Pinpoint the cell where the given text exists, returning its [x, y] midpoint coordinate. 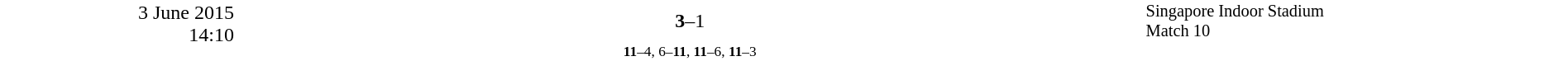
3 June 201514:10 [117, 30]
3–1 [690, 21]
Singapore Indoor StadiumMatch 10 [1356, 21]
11–4, 6–11, 11–6, 11–3 [690, 51]
